Search for the cell housing the specified text and yield its (x, y) center coordinate. 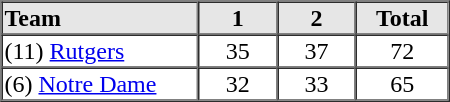
2 (316, 18)
33 (316, 84)
(6) Notre Dame (100, 84)
1 (238, 18)
Team (100, 18)
(11) Rutgers (100, 50)
72 (402, 50)
65 (402, 84)
32 (238, 84)
37 (316, 50)
35 (238, 50)
Total (402, 18)
